Pinpoint the cell where the given text exists, returning its (X, Y) midpoint coordinate. 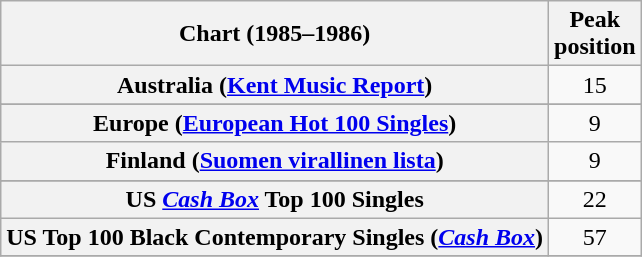
Peakposition (595, 34)
US Cash Box Top 100 Singles (275, 199)
22 (595, 199)
15 (595, 85)
57 (595, 237)
Finland (Suomen virallinen lista) (275, 161)
Chart (1985–1986) (275, 34)
Australia (Kent Music Report) (275, 85)
Europe (European Hot 100 Singles) (275, 123)
US Top 100 Black Contemporary Singles (Cash Box) (275, 237)
